Pinpoint the cell where the given text exists, returning its [X, Y] midpoint coordinate. 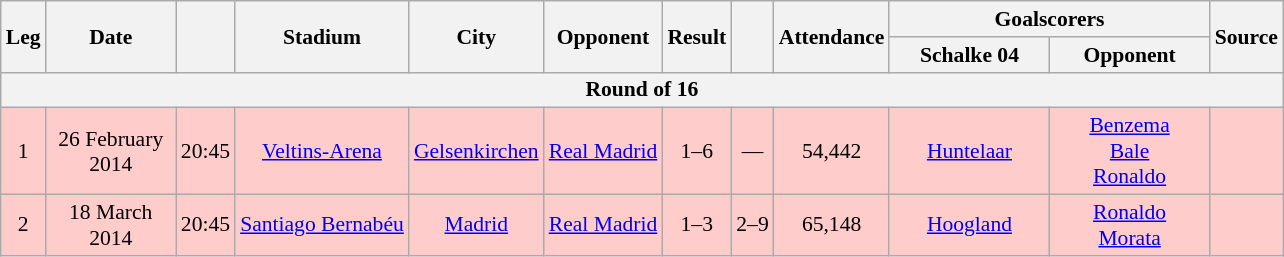
Veltins-Arena [322, 152]
54,442 [832, 152]
City [476, 36]
1–6 [696, 152]
1–3 [696, 226]
Stadium [322, 36]
— [752, 152]
Madrid [476, 226]
Result [696, 36]
Attendance [832, 36]
Hoogland [969, 226]
1 [24, 152]
Source [1246, 36]
26 February 2014 [111, 152]
Ronaldo Morata [1130, 226]
65,148 [832, 226]
Benzema Bale Ronaldo [1130, 152]
2–9 [752, 226]
Gelsenkirchen [476, 152]
Leg [24, 36]
Huntelaar [969, 152]
18 March 2014 [111, 226]
2 [24, 226]
Round of 16 [642, 90]
Goalscorers [1049, 19]
Date [111, 36]
Schalke 04 [969, 55]
Santiago Bernabéu [322, 226]
